Capture the cell that displays the provided text and extract its [x, y] central coordinate. 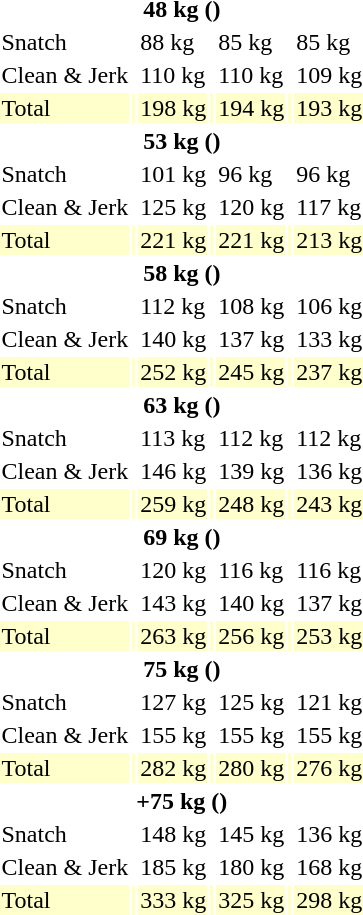
198 kg [174, 108]
263 kg [174, 636]
194 kg [252, 108]
148 kg [174, 834]
88 kg [174, 42]
333 kg [174, 900]
101 kg [174, 174]
282 kg [174, 768]
137 kg [252, 339]
145 kg [252, 834]
96 kg [252, 174]
325 kg [252, 900]
280 kg [252, 768]
127 kg [174, 702]
256 kg [252, 636]
248 kg [252, 504]
252 kg [174, 372]
108 kg [252, 306]
185 kg [174, 867]
113 kg [174, 438]
85 kg [252, 42]
180 kg [252, 867]
245 kg [252, 372]
259 kg [174, 504]
139 kg [252, 471]
146 kg [174, 471]
143 kg [174, 603]
116 kg [252, 570]
